Determine the [X, Y] coordinate at the center of the cell enclosing the given text.  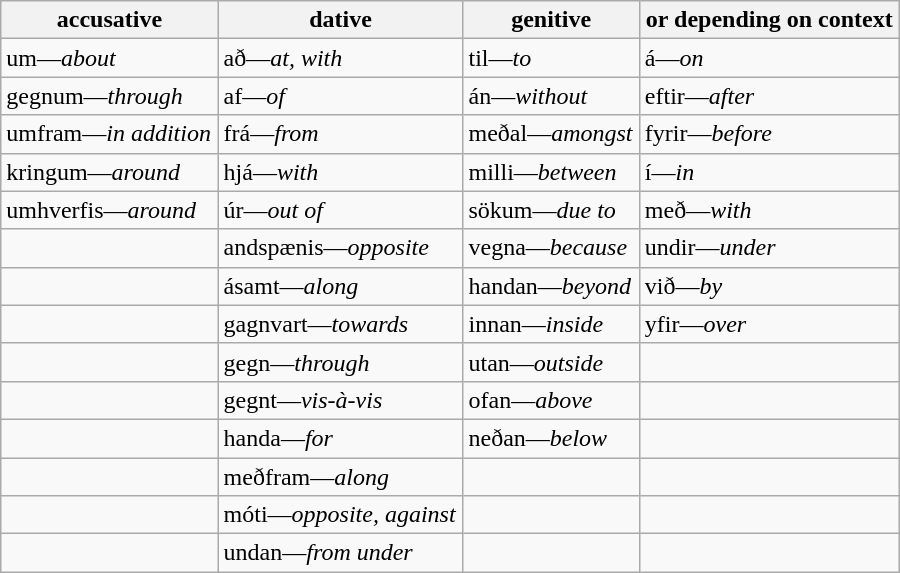
genitive [551, 20]
á—on [769, 58]
undir—under [769, 248]
vegna—because [551, 248]
um—about [110, 58]
gagnvart—towards [340, 324]
í—in [769, 172]
án—without [551, 96]
meðfram—along [340, 477]
kringum—around [110, 172]
gegn—through [340, 362]
accusative [110, 20]
or depending on context [769, 20]
við—by [769, 286]
að—at, with [340, 58]
undan—from under [340, 553]
umhverfis—around [110, 210]
innan—inside [551, 324]
fyrir—before [769, 134]
meðal—amongst [551, 134]
gegnum—through [110, 96]
gegnt—vis-à-vis [340, 400]
móti—opposite, against [340, 515]
eftir—after [769, 96]
handa—for [340, 438]
ofan—above [551, 400]
sökum—due to [551, 210]
andspænis—opposite [340, 248]
ásamt—along [340, 286]
úr—out of [340, 210]
yfir—over [769, 324]
milli—between [551, 172]
með—with [769, 210]
utan—outside [551, 362]
dative [340, 20]
hjá—with [340, 172]
handan—beyond [551, 286]
umfram—in addition [110, 134]
frá—from [340, 134]
til—to [551, 58]
af—of [340, 96]
neðan—below [551, 438]
